Identify which cell holds the provided text, then report its (X, Y) central coordinate. 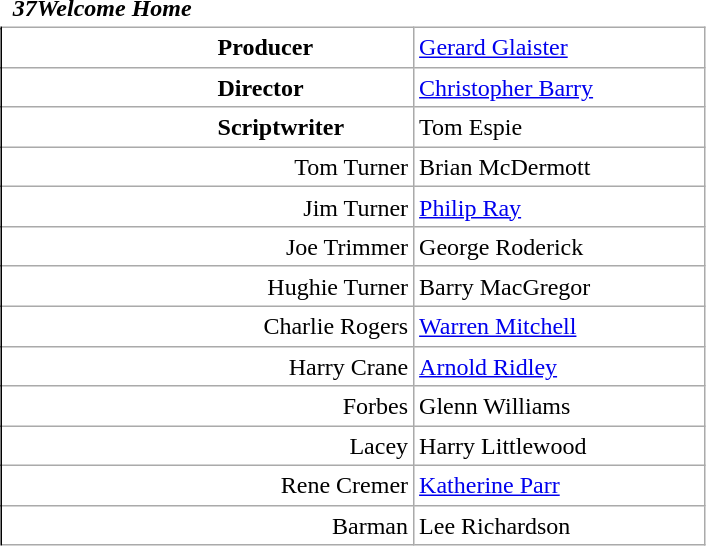
Barman (208, 525)
Barry MacGregor (560, 286)
Hughie Turner (208, 286)
Scriptwriter (208, 127)
Jim Turner (208, 207)
Brian McDermott (560, 167)
Warren Mitchell (560, 326)
Harry Littlewood (560, 446)
Charlie Rogers (208, 326)
Producer (208, 47)
Philip Ray (560, 207)
Lacey (208, 446)
Christopher Barry (560, 87)
Harry Crane (208, 366)
Gerard Glaister (560, 47)
Katherine Parr (560, 486)
Glenn Williams (560, 406)
Joe Trimmer (208, 247)
Forbes (208, 406)
Arnold Ridley (560, 366)
George Roderick (560, 247)
Rene Cremer (208, 486)
Tom Espie (560, 127)
Director (208, 87)
Lee Richardson (560, 525)
Tom Turner (208, 167)
